Find where the given text appears and provide that cell's center as [X, Y] coordinate. 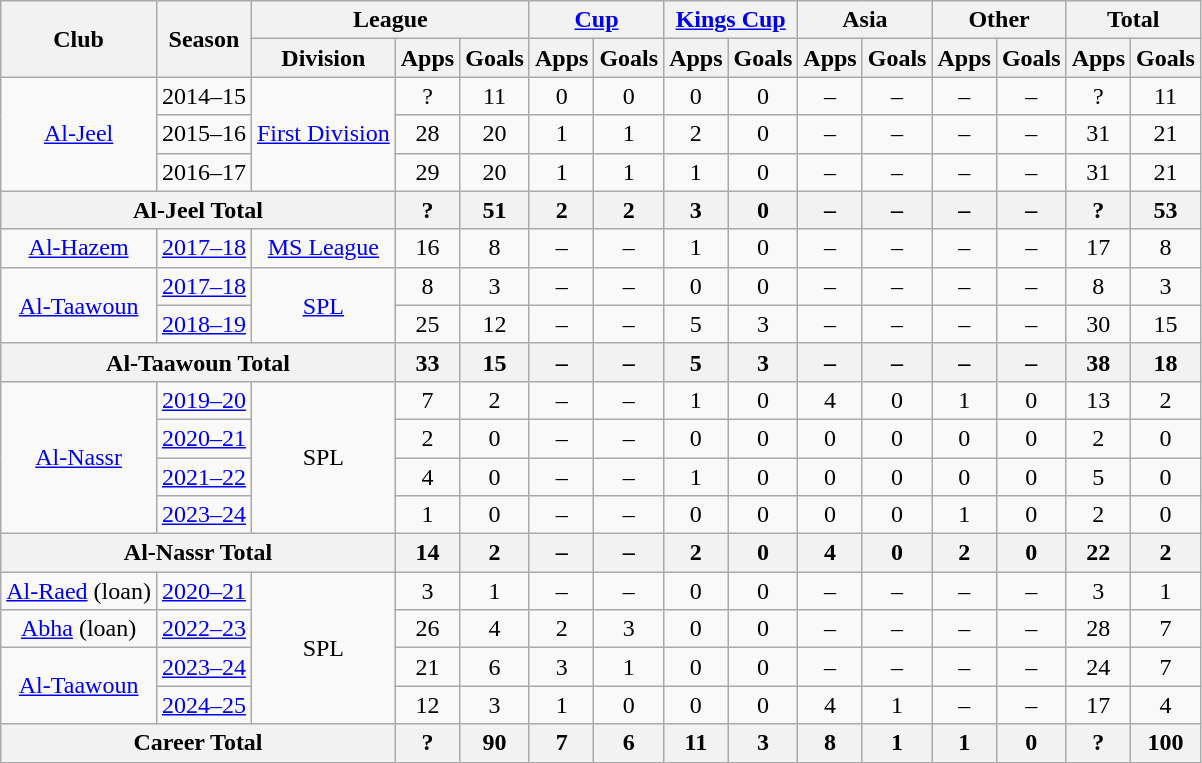
22 [1098, 553]
38 [1098, 362]
Al-Raed (loan) [79, 591]
24 [1098, 667]
League [390, 20]
Asia [865, 20]
30 [1098, 324]
Division [323, 58]
51 [495, 210]
Kings Cup [731, 20]
Al-Nassr Total [198, 553]
2015–16 [204, 134]
14 [427, 553]
2024–25 [204, 705]
Al-Jeel [79, 134]
Career Total [198, 743]
MS League [323, 248]
18 [1166, 362]
2022–23 [204, 629]
Club [79, 39]
Other [999, 20]
Al-Nassr [79, 457]
26 [427, 629]
13 [1098, 400]
2019–20 [204, 400]
Al-Hazem [79, 248]
2014–15 [204, 96]
90 [495, 743]
16 [427, 248]
33 [427, 362]
25 [427, 324]
Total [1133, 20]
First Division [323, 134]
Cup [596, 20]
2016–17 [204, 172]
2021–22 [204, 477]
Al-Jeel Total [198, 210]
100 [1166, 743]
29 [427, 172]
53 [1166, 210]
Al-Taawoun Total [198, 362]
Abha (loan) [79, 629]
2018–19 [204, 324]
Season [204, 39]
